Extract the (x, y) coordinate from the center of the cell holding the provided text.  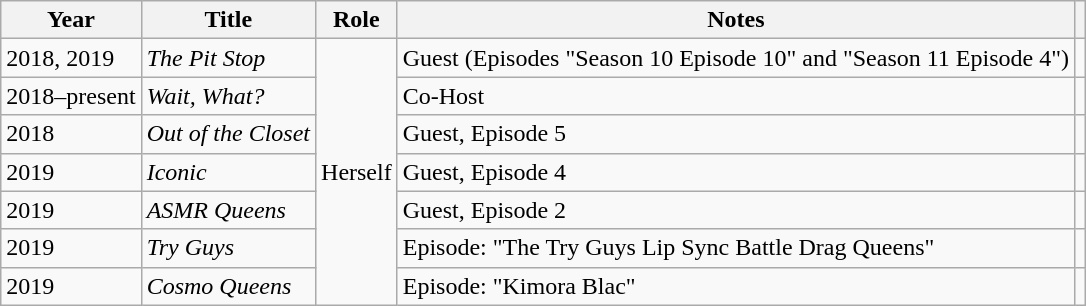
Notes (736, 20)
Iconic (228, 172)
Guest, Episode 4 (736, 172)
Try Guys (228, 248)
Herself (357, 172)
Co-Host (736, 96)
Episode: "Kimora Blac" (736, 286)
Wait, What? (228, 96)
2018 (71, 134)
2018–present (71, 96)
ASMR Queens (228, 210)
Title (228, 20)
2018, 2019 (71, 58)
Guest, Episode 5 (736, 134)
Year (71, 20)
Episode: "The Try Guys Lip Sync Battle Drag Queens" (736, 248)
Role (357, 20)
Guest (Episodes "Season 10 Episode 10" and "Season 11 Episode 4") (736, 58)
Cosmo Queens (228, 286)
Out of the Closet (228, 134)
Guest, Episode 2 (736, 210)
The Pit Stop (228, 58)
